Locate the cell with the specified text and output its (X, Y) center coordinate. 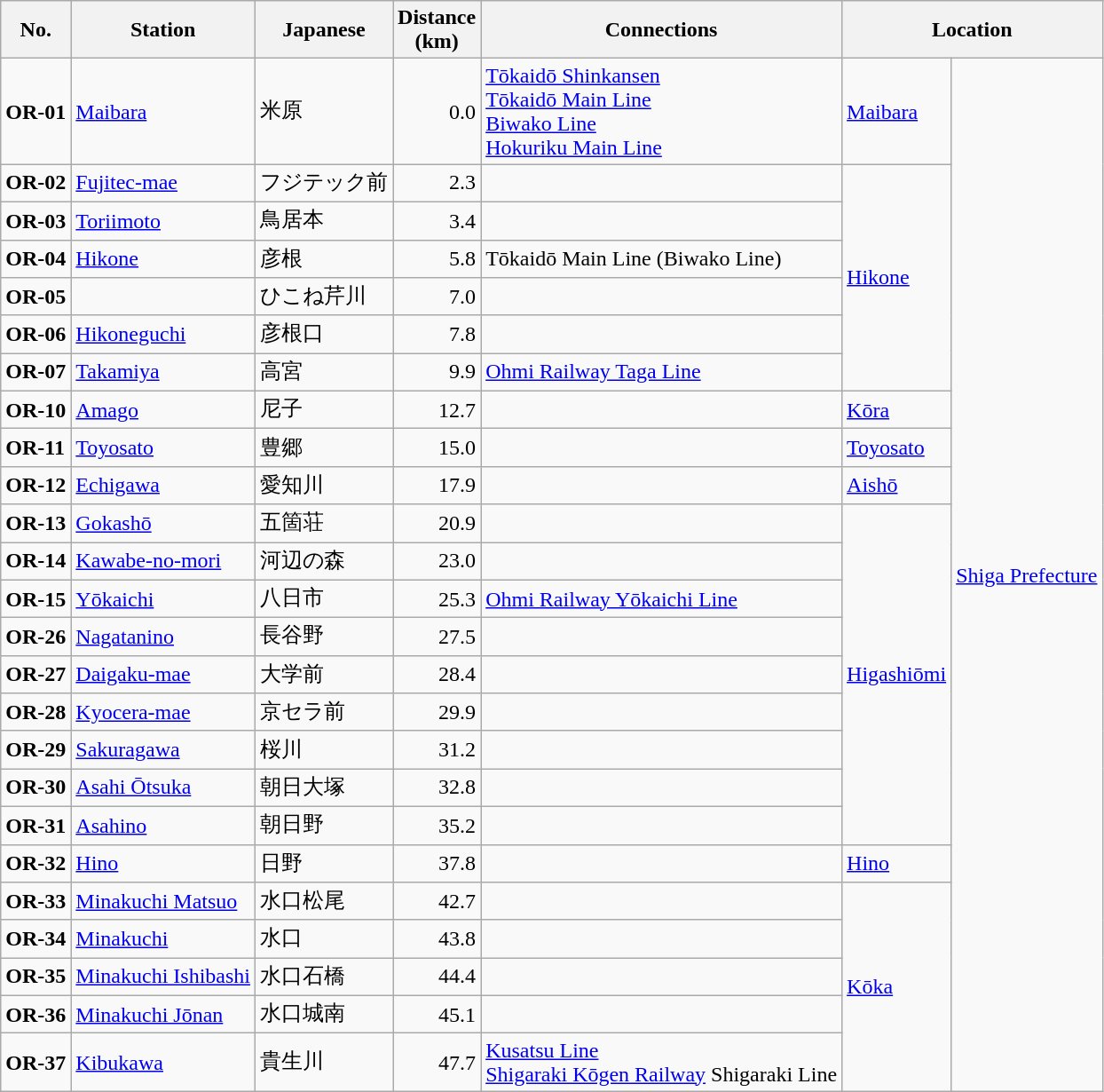
Asahi Ōtsuka (163, 788)
Daigaku-mae (163, 675)
Kyocera-mae (163, 712)
OR-28 (35, 712)
米原 (325, 112)
7.8 (437, 334)
31.2 (437, 749)
9.9 (437, 373)
OR-02 (35, 183)
八日市 (325, 598)
Kōra (896, 410)
28.4 (437, 675)
Tōkaidō Main Line (Biwako Line) (662, 259)
32.8 (437, 788)
河辺の森 (325, 561)
Location (973, 30)
23.0 (437, 561)
43.8 (437, 939)
豊郷 (325, 447)
Ohmi Railway Yōkaichi Line (662, 598)
彦根口 (325, 334)
Kawabe-no-mori (163, 561)
尼子 (325, 410)
水口石橋 (325, 977)
Distance(km) (437, 30)
0.0 (437, 112)
彦根 (325, 259)
OR-32 (35, 863)
Aishō (896, 485)
Shiga Prefecture (1027, 575)
OR-06 (35, 334)
大学前 (325, 675)
Minakuchi Matsuo (163, 902)
29.9 (437, 712)
OR-13 (35, 524)
Toriimoto (163, 220)
OR-31 (35, 826)
Tōkaidō ShinkansenTōkaidō Main LineBiwako LineHokuriku Main Line (662, 112)
Takamiya (163, 373)
OR-26 (35, 637)
37.8 (437, 863)
桜川 (325, 749)
44.4 (437, 977)
OR-01 (35, 112)
愛知川 (325, 485)
朝日野 (325, 826)
OR-04 (35, 259)
Kusatsu LineShigaraki Kōgen Railway Shigaraki Line (662, 1062)
5.8 (437, 259)
Minakuchi Jōnan (163, 1014)
鳥居本 (325, 220)
水口 (325, 939)
7.0 (437, 297)
25.3 (437, 598)
3.4 (437, 220)
OR-03 (35, 220)
12.7 (437, 410)
45.1 (437, 1014)
Japanese (325, 30)
日野 (325, 863)
Kibukawa (163, 1062)
20.9 (437, 524)
2.3 (437, 183)
OR-07 (35, 373)
35.2 (437, 826)
42.7 (437, 902)
水口城南 (325, 1014)
Echigawa (163, 485)
貴生川 (325, 1062)
OR-05 (35, 297)
No. (35, 30)
OR-33 (35, 902)
OR-14 (35, 561)
ひこね芹川 (325, 297)
OR-34 (35, 939)
OR-12 (35, 485)
Hikoneguchi (163, 334)
Station (163, 30)
Ohmi Railway Taga Line (662, 373)
Higashiōmi (896, 675)
長谷野 (325, 637)
Minakuchi (163, 939)
Minakuchi Ishibashi (163, 977)
OR-30 (35, 788)
OR-35 (35, 977)
OR-11 (35, 447)
OR-29 (35, 749)
朝日大塚 (325, 788)
OR-10 (35, 410)
Connections (662, 30)
Gokashō (163, 524)
フジテック前 (325, 183)
Kōka (896, 987)
OR-27 (35, 675)
Nagatanino (163, 637)
Yōkaichi (163, 598)
五箇荘 (325, 524)
Amago (163, 410)
OR-37 (35, 1062)
Fujitec-mae (163, 183)
Sakuragawa (163, 749)
Asahino (163, 826)
47.7 (437, 1062)
15.0 (437, 447)
京セラ前 (325, 712)
水口松尾 (325, 902)
17.9 (437, 485)
OR-36 (35, 1014)
高宮 (325, 373)
OR-15 (35, 598)
27.5 (437, 637)
